Find where the given text appears and provide that cell's center as (x, y) coordinate. 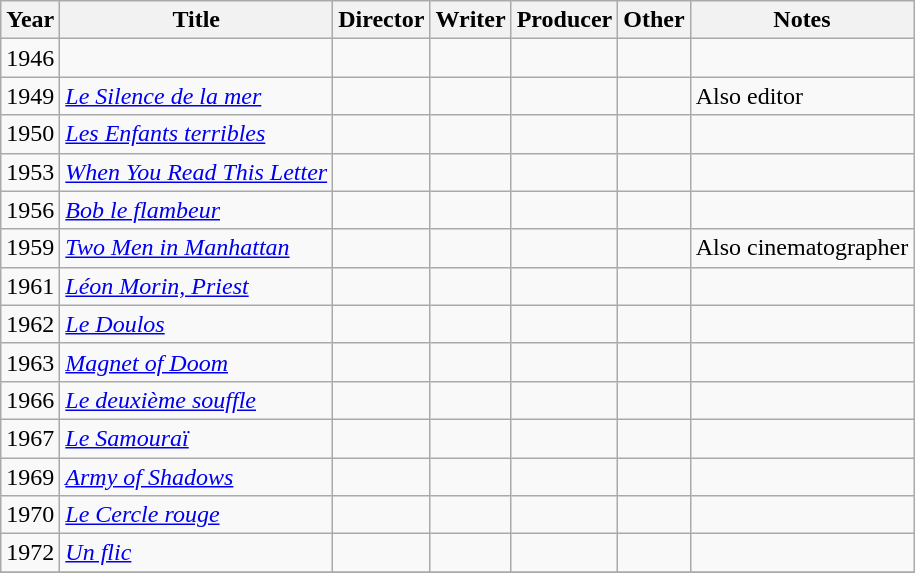
1946 (30, 58)
Army of Shadows (196, 477)
1963 (30, 362)
1961 (30, 286)
Two Men in Manhattan (196, 248)
1956 (30, 210)
1967 (30, 438)
1953 (30, 172)
Also cinematographer (802, 248)
1950 (30, 134)
Le Samouraï (196, 438)
Also editor (802, 96)
Writer (470, 20)
Notes (802, 20)
Le Silence de la mer (196, 96)
Le Doulos (196, 324)
Year (30, 20)
1962 (30, 324)
Bob le flambeur (196, 210)
Léon Morin, Priest (196, 286)
1972 (30, 553)
1969 (30, 477)
Title (196, 20)
When You Read This Letter (196, 172)
Le deuxième souffle (196, 400)
1970 (30, 515)
Magnet of Doom (196, 362)
Producer (564, 20)
1959 (30, 248)
1949 (30, 96)
Director (382, 20)
Other (654, 20)
Les Enfants terribles (196, 134)
Un flic (196, 553)
Le Cercle rouge (196, 515)
1966 (30, 400)
